Extract the (X, Y) coordinate from the center of the cell holding the provided text.  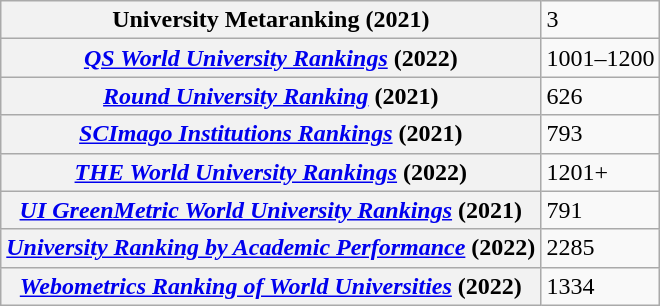
791 (600, 210)
1334 (600, 286)
Round University Ranking (2021) (271, 96)
626 (600, 96)
THE World University Rankings (2022) (271, 172)
University Metaranking (2021) (271, 20)
1201+ (600, 172)
1001–1200 (600, 58)
QS World University Rankings (2022) (271, 58)
UI GreenMetric World University Rankings (2021) (271, 210)
3 (600, 20)
University Ranking by Academic Performance (2022) (271, 248)
Webometrics Ranking of World Universities (2022) (271, 286)
SCImago Institutions Rankings (2021) (271, 134)
2285 (600, 248)
793 (600, 134)
